Capture the cell that displays the provided text and extract its [x, y] central coordinate. 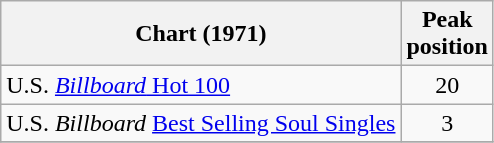
U.S. Billboard Best Selling Soul Singles [201, 123]
Peakposition [447, 34]
U.S. Billboard Hot 100 [201, 85]
20 [447, 85]
3 [447, 123]
Chart (1971) [201, 34]
